Pinpoint the cell where the given text exists, returning its [x, y] midpoint coordinate. 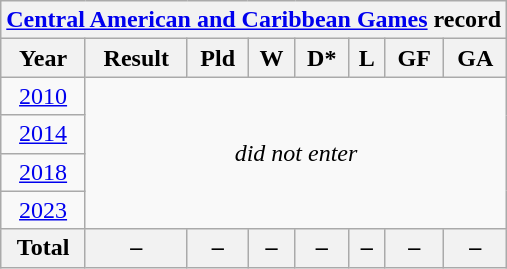
2023 [44, 210]
2018 [44, 172]
did not enter [296, 153]
Pld [218, 58]
2010 [44, 96]
2014 [44, 134]
Result [136, 58]
D* [322, 58]
Central American and Caribbean Games record [254, 20]
L [367, 58]
W [272, 58]
GA [476, 58]
GF [414, 58]
Year [44, 58]
Total [44, 248]
